Return the [x, y] coordinate for the center point of the cell that contains the specified text.  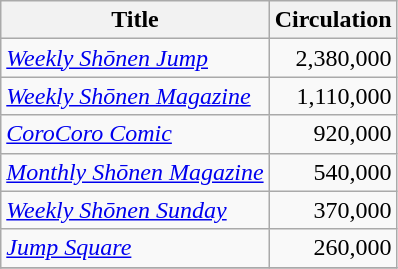
Weekly Shōnen Jump [135, 58]
540,000 [333, 172]
1,110,000 [333, 96]
920,000 [333, 134]
Jump Square [135, 248]
CoroCoro Comic [135, 134]
Weekly Shōnen Sunday [135, 210]
2,380,000 [333, 58]
Monthly Shōnen Magazine [135, 172]
Title [135, 20]
Weekly Shōnen Magazine [135, 96]
260,000 [333, 248]
370,000 [333, 210]
Circulation [333, 20]
